Output the (X, Y) coordinate of the center of the cell containing the given text.  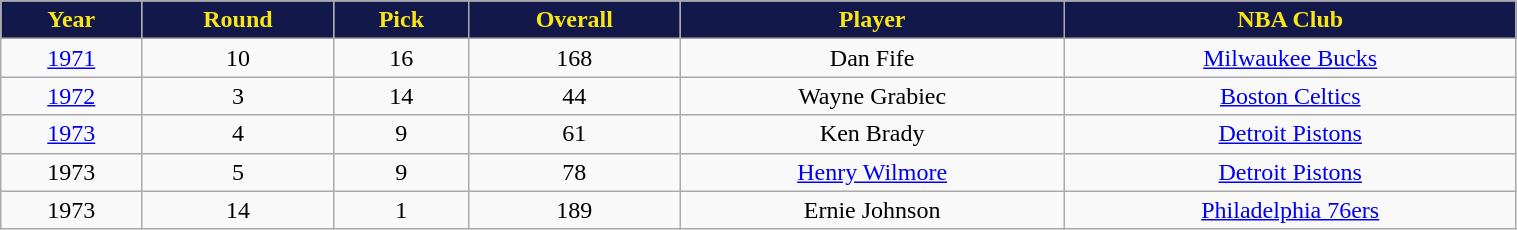
Milwaukee Bucks (1290, 58)
189 (574, 210)
Overall (574, 20)
44 (574, 96)
4 (238, 134)
78 (574, 172)
1 (402, 210)
Round (238, 20)
10 (238, 58)
Pick (402, 20)
168 (574, 58)
5 (238, 172)
16 (402, 58)
1972 (72, 96)
Wayne Grabiec (872, 96)
3 (238, 96)
1971 (72, 58)
61 (574, 134)
Year (72, 20)
Player (872, 20)
Ernie Johnson (872, 210)
Philadelphia 76ers (1290, 210)
Dan Fife (872, 58)
Henry Wilmore (872, 172)
Ken Brady (872, 134)
Boston Celtics (1290, 96)
NBA Club (1290, 20)
